From the cell containing the given text, extract its center point as (x, y) coordinate. 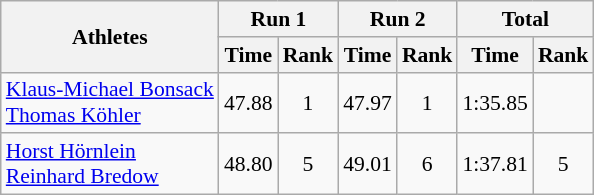
Total (525, 19)
Run 2 (398, 19)
Klaus-Michael BonsackThomas Köhler (110, 102)
49.01 (368, 164)
6 (428, 164)
Athletes (110, 36)
47.88 (248, 102)
47.97 (368, 102)
1:35.85 (494, 102)
Horst HörnleinReinhard Bredow (110, 164)
48.80 (248, 164)
1:37.81 (494, 164)
Run 1 (278, 19)
